For the text-containing cell, return its midpoint in (x, y) coordinate format. 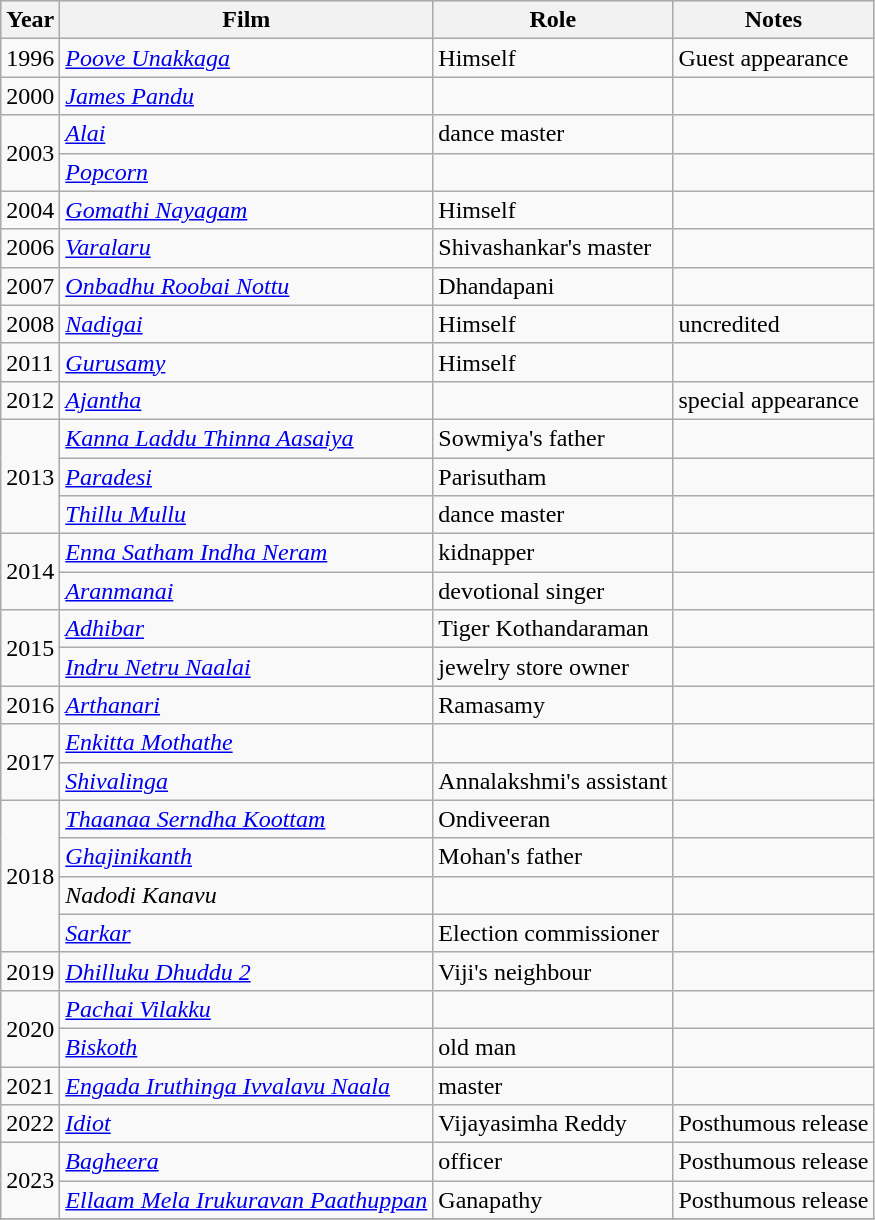
Annalakshmi's assistant (553, 781)
Role (553, 20)
Ellaam Mela Irukuravan Paathuppan (246, 1200)
Pachai Vilakku (246, 1009)
Bagheera (246, 1162)
uncredited (774, 324)
officer (553, 1162)
Ganapathy (553, 1200)
Vijayasimha Reddy (553, 1124)
2006 (30, 248)
Tiger Kothandaraman (553, 629)
2012 (30, 400)
Biskoth (246, 1047)
Shivashankar's master (553, 248)
Notes (774, 20)
2003 (30, 153)
Ajantha (246, 400)
Thaanaa Serndha Koottam (246, 819)
Viji's neighbour (553, 971)
Parisutham (553, 477)
jewelry store owner (553, 667)
2011 (30, 362)
2022 (30, 1124)
Sowmiya's father (553, 438)
Kanna Laddu Thinna Aasaiya (246, 438)
2021 (30, 1085)
2013 (30, 476)
2014 (30, 572)
2004 (30, 210)
Indru Netru Naalai (246, 667)
2015 (30, 648)
Election commissioner (553, 933)
Thillu Mullu (246, 515)
Enkitta Mothathe (246, 743)
master (553, 1085)
2000 (30, 96)
Paradesi (246, 477)
2007 (30, 286)
Film (246, 20)
Nadigai (246, 324)
2018 (30, 876)
Gurusamy (246, 362)
Dhandapani (553, 286)
Guest appearance (774, 58)
James Pandu (246, 96)
Year (30, 20)
Nadodi Kanavu (246, 895)
Popcorn (246, 172)
kidnapper (553, 553)
Varalaru (246, 248)
devotional singer (553, 591)
1996 (30, 58)
2008 (30, 324)
2019 (30, 971)
old man (553, 1047)
Aranmanai (246, 591)
Ramasamy (553, 705)
Dhilluku Dhuddu 2 (246, 971)
2017 (30, 762)
Engada Iruthinga Ivvalavu Naala (246, 1085)
Mohan's father (553, 857)
Shivalinga (246, 781)
Adhibar (246, 629)
Gomathi Nayagam (246, 210)
2023 (30, 1181)
Idiot (246, 1124)
Poove Unakkaga (246, 58)
special appearance (774, 400)
Sarkar (246, 933)
2016 (30, 705)
Enna Satham Indha Neram (246, 553)
Arthanari (246, 705)
Onbadhu Roobai Nottu (246, 286)
Alai (246, 134)
Ondiveeran (553, 819)
2020 (30, 1028)
Ghajinikanth (246, 857)
